Search for the cell housing the specified text and yield its [X, Y] center coordinate. 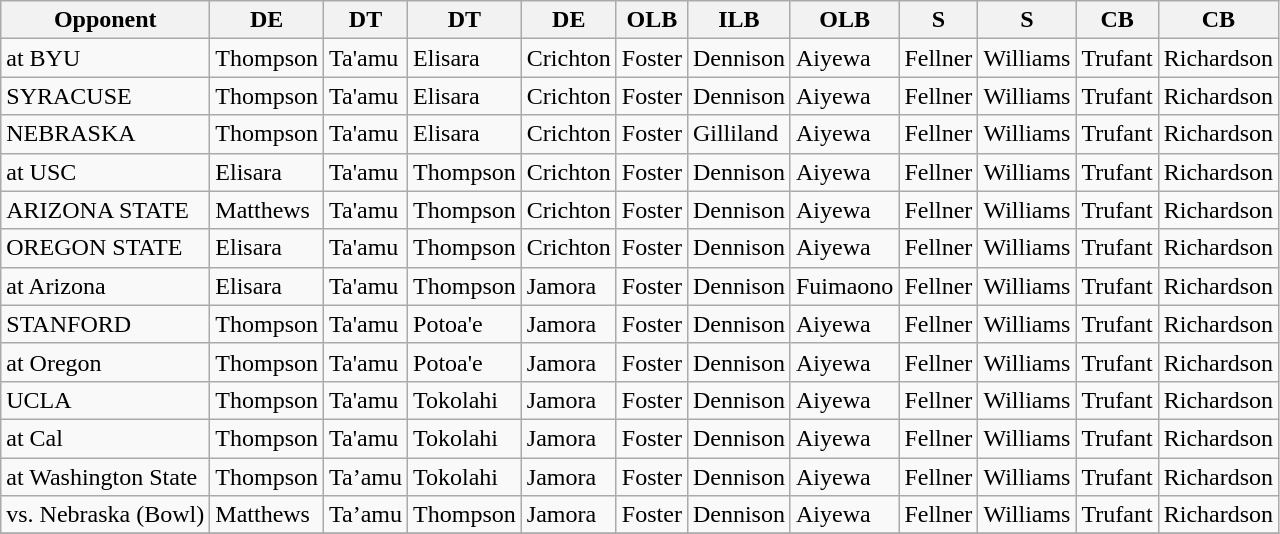
at Cal [106, 438]
at USC [106, 172]
SYRACUSE [106, 96]
Gilliland [738, 134]
ILB [738, 20]
at Washington State [106, 477]
vs. Nebraska (Bowl) [106, 515]
NEBRASKA [106, 134]
at Arizona [106, 286]
ARIZONA STATE [106, 210]
at BYU [106, 58]
STANFORD [106, 324]
Fuimaono [844, 286]
Opponent [106, 20]
UCLA [106, 400]
OREGON STATE [106, 248]
at Oregon [106, 362]
